Identify which cell holds the provided text, then report its [x, y] central coordinate. 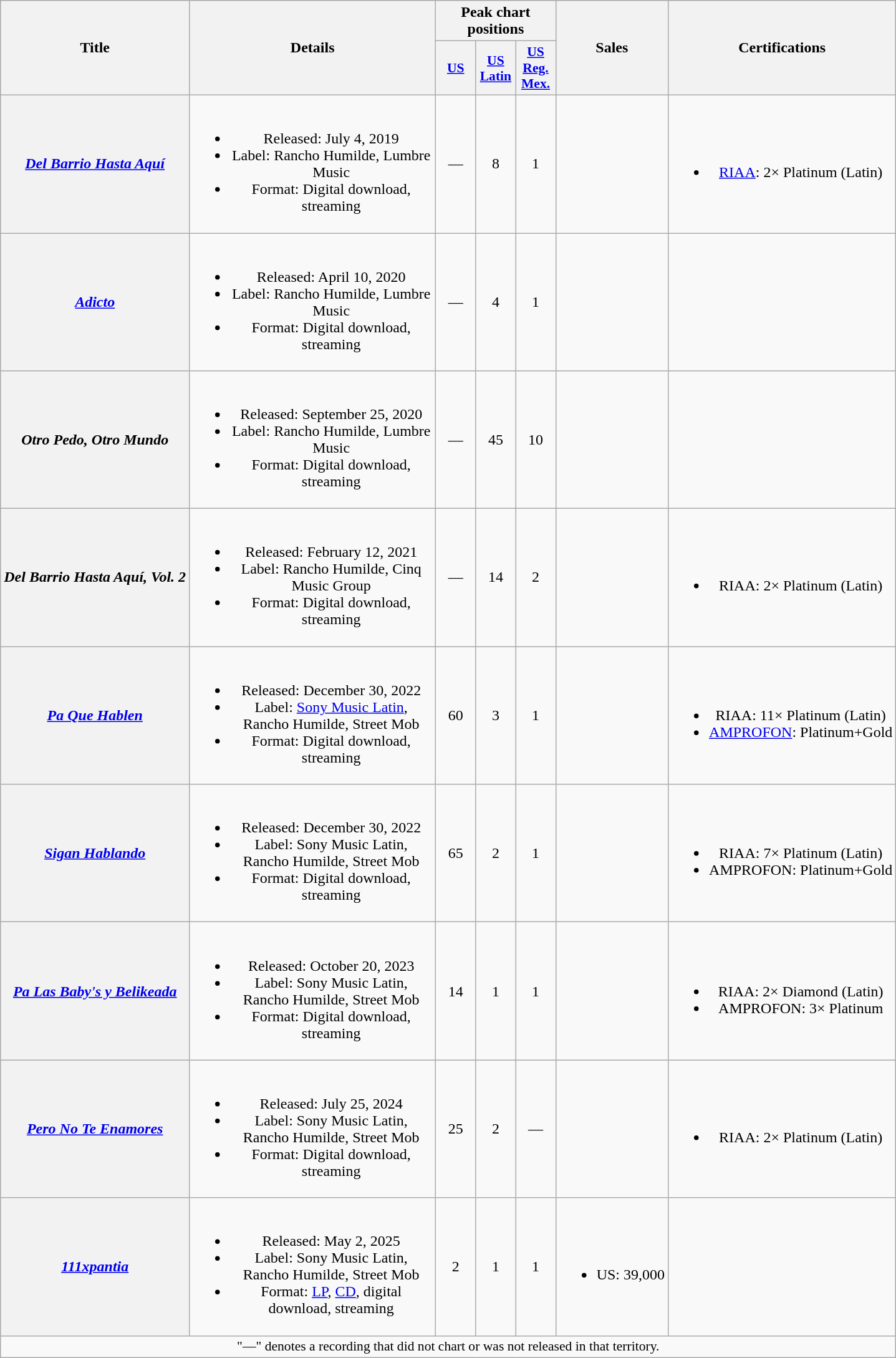
US: 39,000 [612, 1267]
65 [456, 853]
RIAA: 7× Platinum (Latin)AMPROFON: Platinum+Gold [782, 853]
Adicto [95, 302]
Released: September 25, 2020Label: Rancho Humilde, Lumbre MusicFormat: Digital download, streaming [313, 440]
Del Barrio Hasta Aquí [95, 163]
US [456, 69]
Released: April 10, 2020Label: Rancho Humilde, Lumbre MusicFormat: Digital download, streaming [313, 302]
RIAA: 2× Diamond (Latin)AMPROFON: 3× Platinum [782, 991]
Pa Que Hablen [95, 716]
25 [456, 1129]
"—" denotes a recording that did not chart or was not released in that territory. [448, 1347]
Released: October 20, 2023Label: Sony Music Latin, Rancho Humilde, Street MobFormat: Digital download, streaming [313, 991]
Sigan Hablando [95, 853]
Pero No Te Enamores [95, 1129]
111xpantia [95, 1267]
USReg.Mex. [536, 69]
Details [313, 48]
4 [496, 302]
Peak chart positions [496, 21]
45 [496, 440]
Pa Las Baby's y Belikeada [95, 991]
Otro Pedo, Otro Mundo [95, 440]
Released: May 2, 2025Label: Sony Music Latin, Rancho Humilde, Street MobFormat: LP, CD, digital download, streaming [313, 1267]
USLatin [496, 69]
10 [536, 440]
3 [496, 716]
Sales [612, 48]
Released: February 12, 2021Label: Rancho Humilde, Cinq Music GroupFormat: Digital download, streaming [313, 577]
60 [456, 716]
Title [95, 48]
8 [496, 163]
Released: July 25, 2024Label: Sony Music Latin, Rancho Humilde, Street MobFormat: Digital download, streaming [313, 1129]
Del Barrio Hasta Aquí, Vol. 2 [95, 577]
Released: July 4, 2019Label: Rancho Humilde, Lumbre MusicFormat: Digital download, streaming [313, 163]
RIAA: 11× Platinum (Latin)AMPROFON: Platinum+Gold [782, 716]
Certifications [782, 48]
